From the cell containing the given text, extract its center point as (x, y) coordinate. 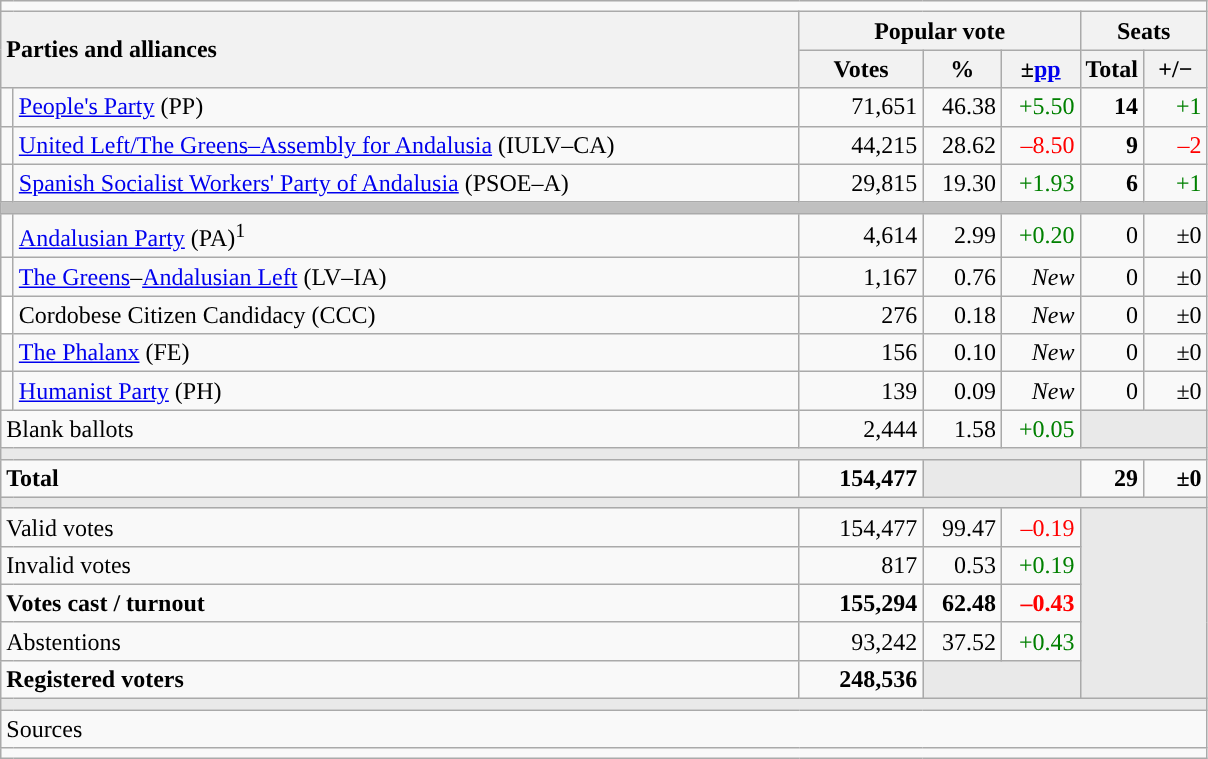
0.18 (962, 315)
155,294 (861, 603)
9 (1112, 145)
0.10 (962, 353)
0.76 (962, 277)
2.99 (962, 236)
156 (861, 353)
Votes (861, 69)
People's Party (PP) (406, 107)
+0.43 (1040, 641)
93,242 (861, 641)
Abstentions (400, 641)
The Greens–Andalusian Left (LV–IA) (406, 277)
–0.19 (1040, 527)
19.30 (962, 183)
Spanish Socialist Workers' Party of Andalusia (PSOE–A) (406, 183)
Invalid votes (400, 565)
4,614 (861, 236)
+5.50 (1040, 107)
Sources (604, 729)
–2 (1176, 145)
28.62 (962, 145)
62.48 (962, 603)
Votes cast / turnout (400, 603)
Valid votes (400, 527)
The Phalanx (FE) (406, 353)
14 (1112, 107)
+0.05 (1040, 429)
29,815 (861, 183)
1,167 (861, 277)
% (962, 69)
71,651 (861, 107)
±pp (1040, 69)
139 (861, 391)
2,444 (861, 429)
99.47 (962, 527)
Seats (1144, 31)
+0.20 (1040, 236)
276 (861, 315)
37.52 (962, 641)
29 (1112, 478)
44,215 (861, 145)
0.09 (962, 391)
46.38 (962, 107)
Humanist Party (PH) (406, 391)
Parties and alliances (400, 50)
+0.19 (1040, 565)
817 (861, 565)
United Left/The Greens–Assembly for Andalusia (IULV–CA) (406, 145)
1.58 (962, 429)
248,536 (861, 679)
+/− (1176, 69)
–0.43 (1040, 603)
–8.50 (1040, 145)
Blank ballots (400, 429)
6 (1112, 183)
0.53 (962, 565)
Andalusian Party (PA)1 (406, 236)
Registered voters (400, 679)
Popular vote (940, 31)
Cordobese Citizen Candidacy (CCC) (406, 315)
+1.93 (1040, 183)
